Output the [x, y] coordinate of the center of the cell containing the given text.  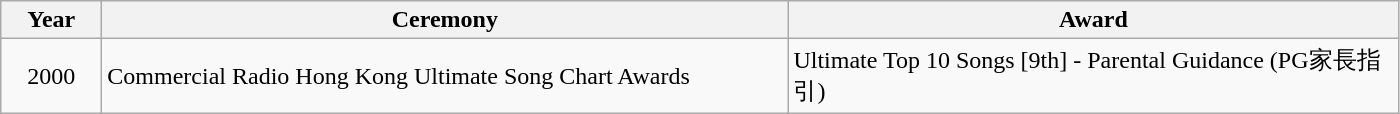
Ceremony [445, 20]
2000 [52, 76]
Ultimate Top 10 Songs [9th] - Parental Guidance (PG家長指引) [1094, 76]
Year [52, 20]
Award [1094, 20]
Commercial Radio Hong Kong Ultimate Song Chart Awards [445, 76]
